From the cell containing the given text, extract its center point as [X, Y] coordinate. 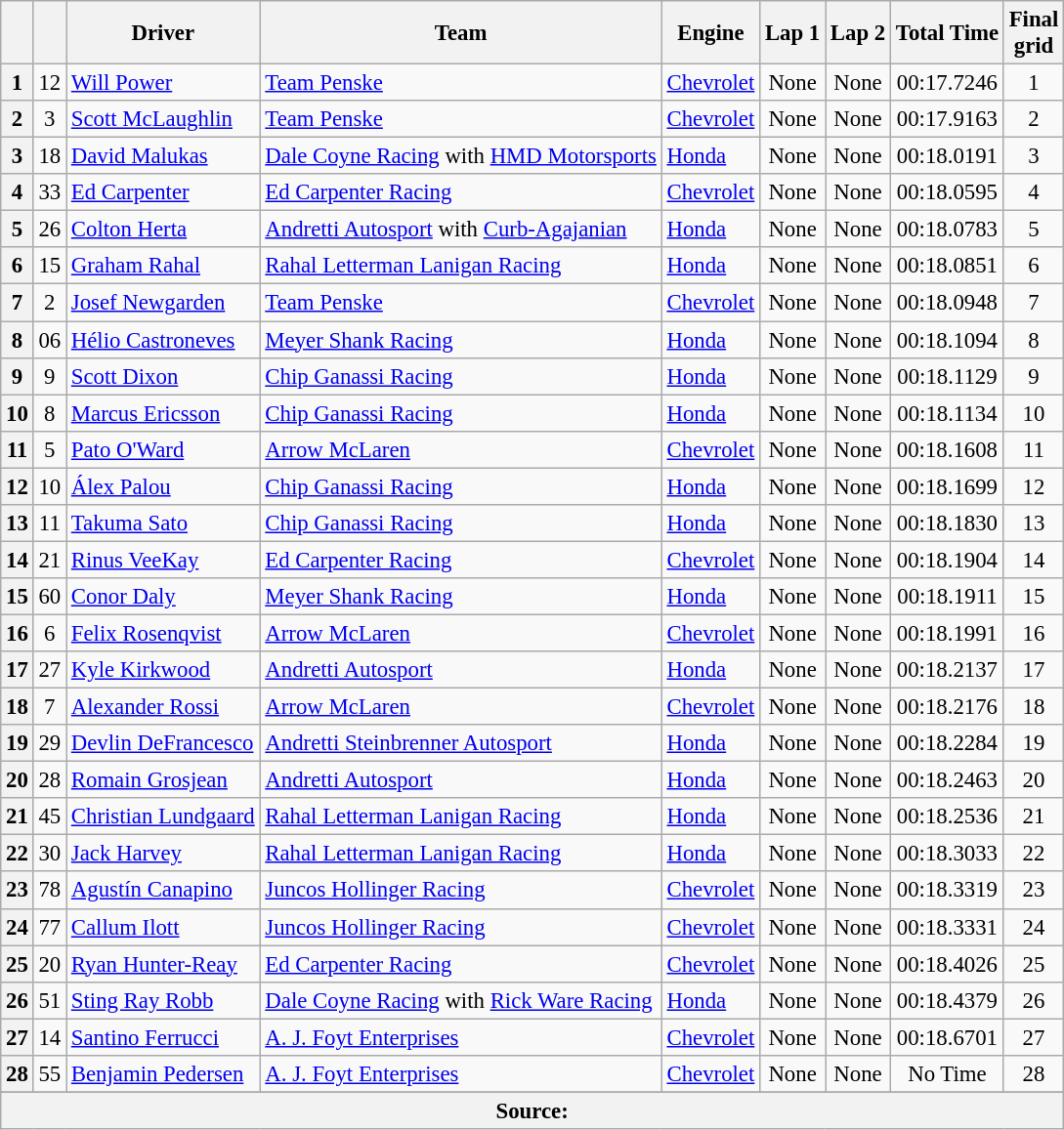
Benjamin Pedersen [164, 1074]
Graham Rahal [164, 267]
Santino Ferrucci [164, 1037]
Scott McLaughlin [164, 119]
29 [49, 743]
30 [49, 854]
00:17.7246 [947, 83]
00:18.1830 [947, 523]
Callum Ilott [164, 927]
Dale Coyne Racing with HMD Motorsports [461, 156]
33 [49, 192]
77 [49, 927]
Will Power [164, 83]
00:18.0595 [947, 192]
Alexander Rossi [164, 707]
06 [49, 340]
00:18.1094 [947, 340]
Dale Coyne Racing with Rick Ware Racing [461, 1000]
Marcus Ericsson [164, 413]
00:18.0948 [947, 303]
Team [461, 33]
00:18.2176 [947, 707]
00:18.0191 [947, 156]
Lap 2 [858, 33]
Finalgrid [1034, 33]
00:18.2536 [947, 816]
Takuma Sato [164, 523]
00:18.1608 [947, 449]
00:18.1911 [947, 597]
Andretti Steinbrenner Autosport [461, 743]
Driver [164, 33]
00:18.3319 [947, 891]
00:18.0783 [947, 230]
David Malukas [164, 156]
00:18.3331 [947, 927]
Source: [532, 1110]
Rinus VeeKay [164, 560]
Devlin DeFrancesco [164, 743]
00:18.3033 [947, 854]
Josef Newgarden [164, 303]
Engine [710, 33]
00:18.2137 [947, 670]
Álex Palou [164, 486]
Jack Harvey [164, 854]
Romain Grosjean [164, 780]
Sting Ray Robb [164, 1000]
Ed Carpenter [164, 192]
78 [49, 891]
00:18.4379 [947, 1000]
Lap 1 [793, 33]
00:18.1129 [947, 376]
Total Time [947, 33]
00:18.2463 [947, 780]
45 [49, 816]
00:18.1904 [947, 560]
00:18.0851 [947, 267]
Ryan Hunter-Reay [164, 964]
00:18.1699 [947, 486]
60 [49, 597]
00:18.2284 [947, 743]
51 [49, 1000]
00:18.6701 [947, 1037]
No Time [947, 1074]
Pato O'Ward [164, 449]
Conor Daly [164, 597]
Hélio Castroneves [164, 340]
55 [49, 1074]
Felix Rosenqvist [164, 633]
Colton Herta [164, 230]
00:18.1134 [947, 413]
Agustín Canapino [164, 891]
Kyle Kirkwood [164, 670]
Christian Lundgaard [164, 816]
Andretti Autosport with Curb-Agajanian [461, 230]
Scott Dixon [164, 376]
00:17.9163 [947, 119]
00:18.1991 [947, 633]
00:18.4026 [947, 964]
